Determine the [x, y] coordinate at the center of the cell enclosing the given text.  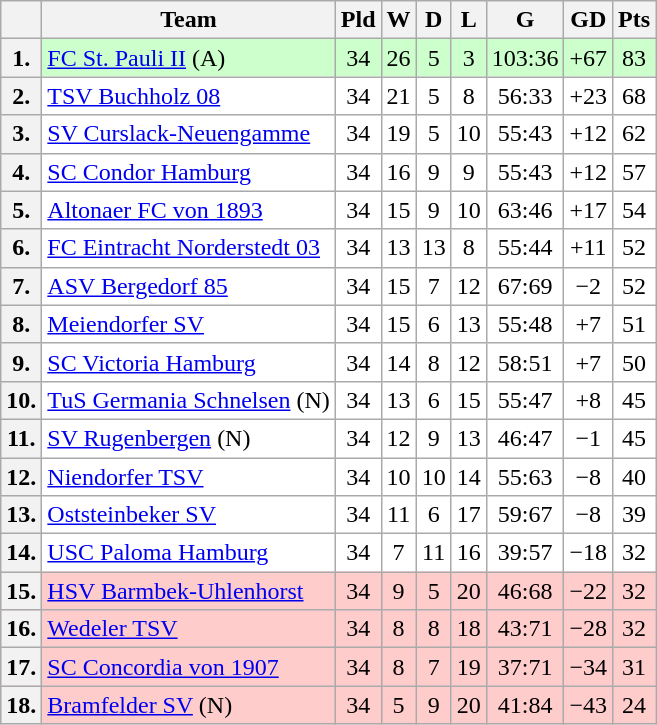
39:57 [525, 553]
W [398, 20]
Altonaer FC von 1893 [188, 210]
13. [22, 515]
SC Condor Hamburg [188, 172]
3 [468, 58]
55:48 [525, 324]
SV Rugenbergen (N) [188, 438]
40 [634, 477]
18. [22, 705]
G [525, 20]
−28 [588, 629]
2. [22, 96]
21 [398, 96]
Pts [634, 20]
46:68 [525, 591]
15. [22, 591]
3. [22, 134]
ASV Bergedorf 85 [188, 286]
68 [634, 96]
16. [22, 629]
63:46 [525, 210]
8. [22, 324]
14. [22, 553]
12. [22, 477]
17 [468, 515]
Bramfelder SV (N) [188, 705]
58:51 [525, 362]
59:67 [525, 515]
−1 [588, 438]
83 [634, 58]
55:47 [525, 400]
Wedeler TSV [188, 629]
SV Curslack-Neuengamme [188, 134]
24 [634, 705]
4. [22, 172]
37:71 [525, 667]
1. [22, 58]
−2 [588, 286]
50 [634, 362]
17. [22, 667]
62 [634, 134]
39 [634, 515]
+11 [588, 248]
55:63 [525, 477]
Team [188, 20]
67:69 [525, 286]
SC Victoria Hamburg [188, 362]
11. [22, 438]
31 [634, 667]
26 [398, 58]
+67 [588, 58]
Niendorfer TSV [188, 477]
43:71 [525, 629]
54 [634, 210]
10. [22, 400]
6. [22, 248]
Meiendorfer SV [188, 324]
+23 [588, 96]
GD [588, 20]
55:44 [525, 248]
5. [22, 210]
+8 [588, 400]
FC Eintracht Norderstedt 03 [188, 248]
USC Paloma Hamburg [188, 553]
HSV Barmbek-Uhlenhorst [188, 591]
+17 [588, 210]
−18 [588, 553]
41:84 [525, 705]
18 [468, 629]
9. [22, 362]
TSV Buchholz 08 [188, 96]
FC St. Pauli II (A) [188, 58]
−43 [588, 705]
56:33 [525, 96]
103:36 [525, 58]
57 [634, 172]
TuS Germania Schnelsen (N) [188, 400]
L [468, 20]
46:47 [525, 438]
−34 [588, 667]
Oststeinbeker SV [188, 515]
7. [22, 286]
51 [634, 324]
D [434, 20]
SC Concordia von 1907 [188, 667]
Pld [358, 20]
−22 [588, 591]
